Output the [x, y] coordinate of the center of the cell containing the given text.  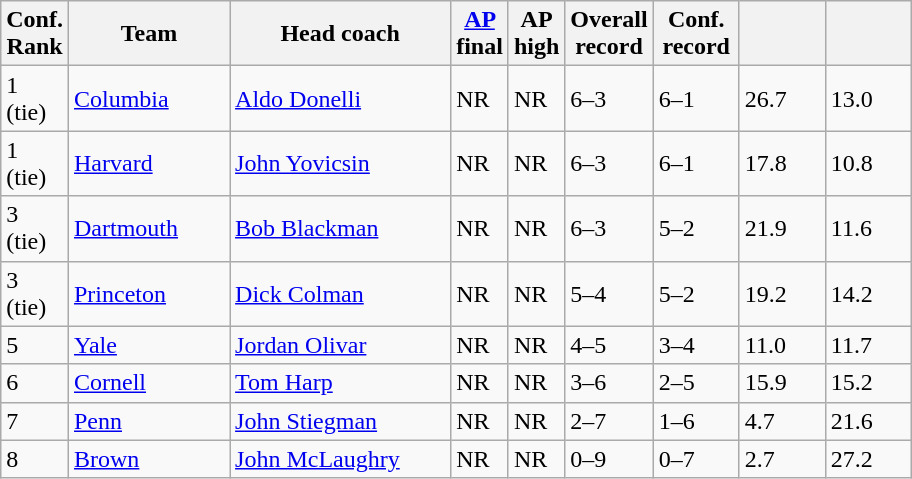
John Yovicsin [340, 164]
AP high [536, 34]
0–9 [609, 459]
2–5 [696, 383]
AP final [480, 34]
4.7 [782, 421]
26.7 [782, 98]
0–7 [696, 459]
Overall record [609, 34]
1–6 [696, 421]
Jordan Olivar [340, 345]
John McLaughry [340, 459]
10.8 [868, 164]
Aldo Donelli [340, 98]
15.2 [868, 383]
Conf. Rank [35, 34]
2–7 [609, 421]
Dick Colman [340, 294]
Yale [148, 345]
Columbia [148, 98]
John Stiegman [340, 421]
17.8 [782, 164]
19.2 [782, 294]
Penn [148, 421]
4–5 [609, 345]
Conf. record [696, 34]
11.0 [782, 345]
11.7 [868, 345]
21.9 [782, 228]
5–4 [609, 294]
Bob Blackman [340, 228]
2.7 [782, 459]
Dartmouth [148, 228]
Head coach [340, 34]
Harvard [148, 164]
6 [35, 383]
27.2 [868, 459]
13.0 [868, 98]
14.2 [868, 294]
21.6 [868, 421]
Team [148, 34]
Cornell [148, 383]
8 [35, 459]
5 [35, 345]
7 [35, 421]
Brown [148, 459]
15.9 [782, 383]
Tom Harp [340, 383]
Princeton [148, 294]
3–6 [609, 383]
3–4 [696, 345]
11.6 [868, 228]
